Output the [X, Y] coordinate of the center of the cell containing the given text.  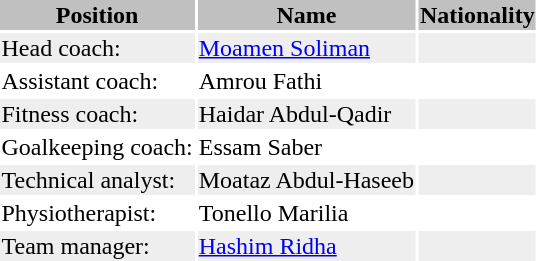
Moamen Soliman [306, 48]
Position [97, 15]
Haidar Abdul-Qadir [306, 114]
Essam Saber [306, 147]
Hashim Ridha [306, 246]
Tonello Marilia [306, 213]
Team manager: [97, 246]
Name [306, 15]
Head coach: [97, 48]
Amrou Fathi [306, 81]
Fitness coach: [97, 114]
Goalkeeping coach: [97, 147]
Physiotherapist: [97, 213]
Assistant coach: [97, 81]
Technical analyst: [97, 180]
Moataz Abdul-Haseeb [306, 180]
